Search for the cell housing the specified text and yield its [x, y] center coordinate. 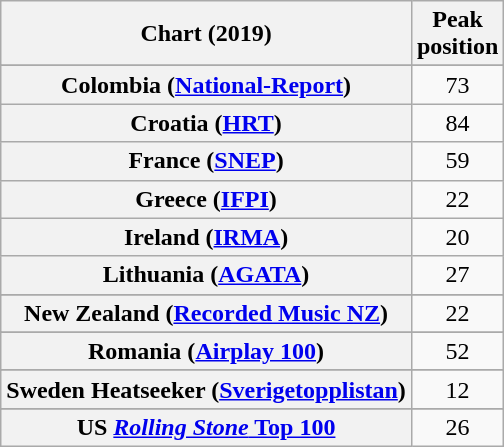
26 [457, 427]
Lithuania (AGATA) [206, 275]
52 [457, 351]
US Rolling Stone Top 100 [206, 427]
Chart (2019) [206, 34]
59 [457, 161]
France (SNEP) [206, 161]
Colombia (National-Report) [206, 85]
New Zealand (Recorded Music NZ) [206, 313]
84 [457, 123]
20 [457, 237]
Peakposition [457, 34]
Sweden Heatseeker (Sverigetopplistan) [206, 389]
Greece (IFPI) [206, 199]
12 [457, 389]
Romania (Airplay 100) [206, 351]
73 [457, 85]
Croatia (HRT) [206, 123]
27 [457, 275]
Ireland (IRMA) [206, 237]
